Pinpoint the cell where the given text exists, returning its (X, Y) midpoint coordinate. 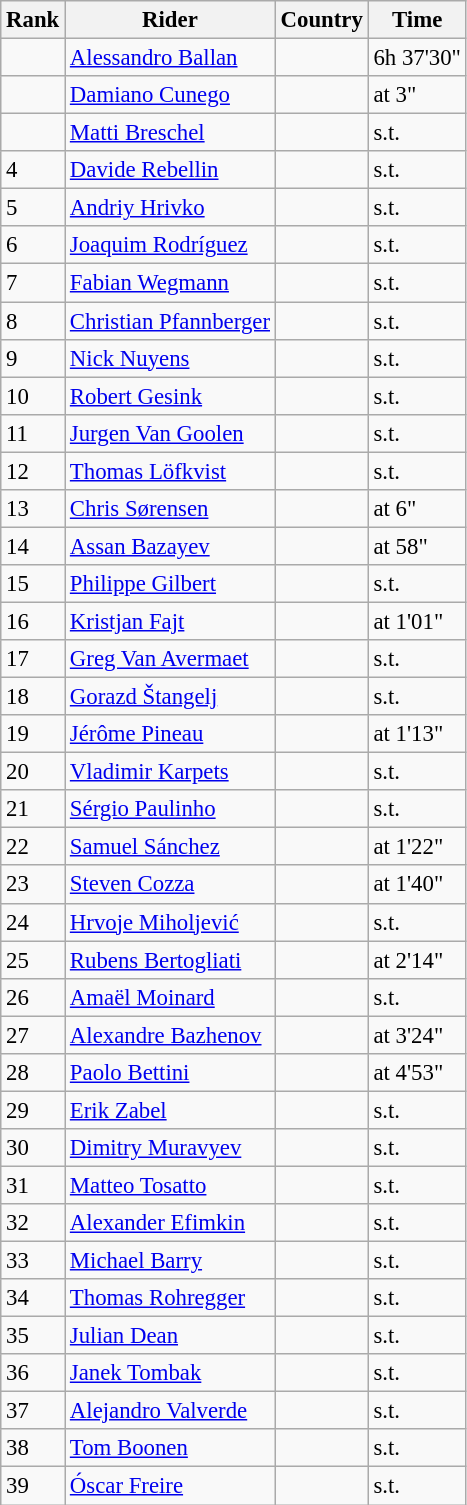
at 6" (417, 509)
Nick Nuyens (170, 358)
37 (33, 1411)
10 (33, 396)
24 (33, 922)
18 (33, 697)
Greg Van Avermaet (170, 659)
at 2'14" (417, 960)
9 (33, 358)
Alexandre Bazhenov (170, 1035)
6h 37'30" (417, 58)
Sérgio Paulinho (170, 809)
at 3" (417, 95)
27 (33, 1035)
Chris Sørensen (170, 509)
16 (33, 621)
19 (33, 734)
Paolo Bettini (170, 1073)
38 (33, 1449)
Time (417, 20)
12 (33, 471)
at 3'24" (417, 1035)
Óscar Freire (170, 1486)
Matteo Tosatto (170, 1185)
30 (33, 1148)
35 (33, 1336)
Country (322, 20)
Robert Gesink (170, 396)
at 1'40" (417, 885)
Julian Dean (170, 1336)
21 (33, 809)
Thomas Rohregger (170, 1298)
32 (33, 1223)
Andriy Hrivko (170, 208)
34 (33, 1298)
8 (33, 321)
Tom Boonen (170, 1449)
Dimitry Muravyev (170, 1148)
36 (33, 1373)
Rider (170, 20)
Davide Rebellin (170, 170)
Vladimir Karpets (170, 772)
at 1'22" (417, 847)
Thomas Löfkvist (170, 471)
Steven Cozza (170, 885)
at 1'01" (417, 621)
15 (33, 584)
Erik Zabel (170, 1110)
31 (33, 1185)
5 (33, 208)
Alessandro Ballan (170, 58)
at 1'13" (417, 734)
6 (33, 245)
Rubens Bertogliati (170, 960)
Hrvoje Miholjević (170, 922)
4 (33, 170)
20 (33, 772)
Philippe Gilbert (170, 584)
Alexander Efimkin (170, 1223)
Gorazd Štangelj (170, 697)
17 (33, 659)
at 58" (417, 546)
Jurgen Van Goolen (170, 433)
Joaquim Rodríguez (170, 245)
13 (33, 509)
Samuel Sánchez (170, 847)
at 4'53" (417, 1073)
26 (33, 997)
7 (33, 283)
29 (33, 1110)
Damiano Cunego (170, 95)
Amaël Moinard (170, 997)
39 (33, 1486)
23 (33, 885)
25 (33, 960)
Jérôme Pineau (170, 734)
28 (33, 1073)
14 (33, 546)
Christian Pfannberger (170, 321)
Assan Bazayev (170, 546)
22 (33, 847)
Kristjan Fajt (170, 621)
Janek Tombak (170, 1373)
33 (33, 1261)
Alejandro Valverde (170, 1411)
Matti Breschel (170, 133)
Fabian Wegmann (170, 283)
Rank (33, 20)
11 (33, 433)
Michael Barry (170, 1261)
